Provide the [x, y] coordinate of the cell's center where the given text is located.  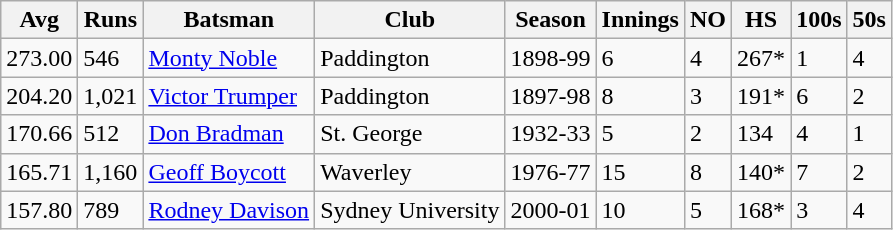
165.71 [40, 172]
2000-01 [550, 210]
267* [762, 58]
1898-99 [550, 58]
Don Bradman [229, 134]
1,021 [110, 96]
Season [550, 20]
Geoff Boycott [229, 172]
Batsman [229, 20]
170.66 [40, 134]
15 [640, 172]
Club [410, 20]
Victor Trumper [229, 96]
1,160 [110, 172]
Avg [40, 20]
50s [869, 20]
10 [640, 210]
St. George [410, 134]
168* [762, 210]
1976-77 [550, 172]
273.00 [40, 58]
157.80 [40, 210]
Innings [640, 20]
Waverley [410, 172]
7 [819, 172]
Sydney University [410, 210]
1932-33 [550, 134]
100s [819, 20]
Rodney Davison [229, 210]
1897-98 [550, 96]
204.20 [40, 96]
546 [110, 58]
512 [110, 134]
134 [762, 134]
Runs [110, 20]
NO [708, 20]
789 [110, 210]
140* [762, 172]
HS [762, 20]
191* [762, 96]
Monty Noble [229, 58]
